For the text-containing cell, return its midpoint in [X, Y] coordinate format. 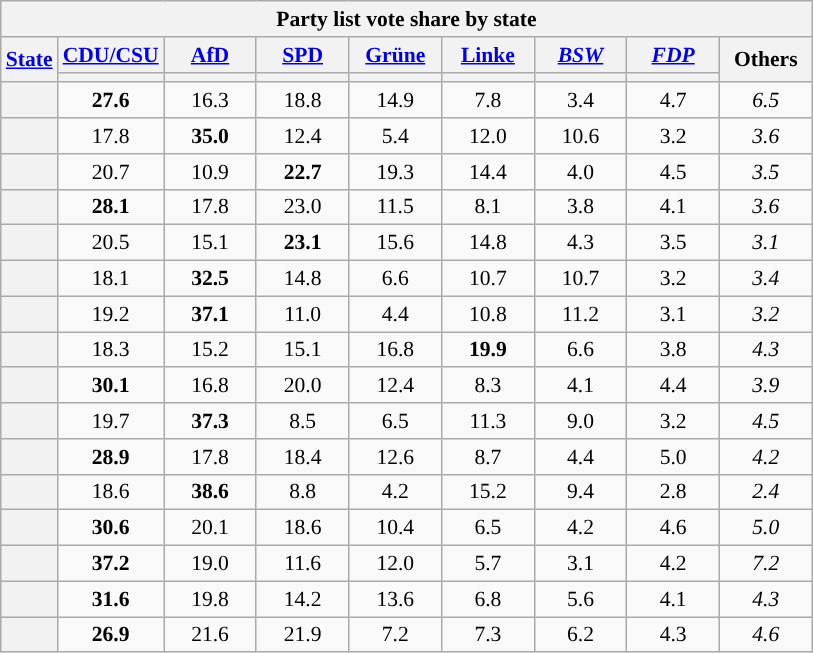
State [30, 60]
15.6 [396, 243]
16.3 [210, 101]
18.3 [111, 350]
10.8 [488, 314]
8.7 [488, 457]
Grüne [396, 55]
BSW [580, 55]
18.1 [111, 279]
8.8 [302, 492]
20.7 [111, 172]
Others [766, 60]
14.9 [396, 101]
Party list vote share by state [406, 19]
32.5 [210, 279]
20.1 [210, 528]
4.7 [674, 101]
7.8 [488, 101]
5.4 [396, 136]
FDP [674, 55]
19.2 [111, 314]
3.9 [766, 386]
37.3 [210, 421]
10.6 [580, 136]
CDU/CSU [111, 55]
21.9 [302, 635]
12.6 [396, 457]
4.0 [580, 172]
14.4 [488, 172]
38.6 [210, 492]
19.8 [210, 599]
30.6 [111, 528]
13.6 [396, 599]
20.0 [302, 386]
11.3 [488, 421]
18.8 [302, 101]
28.9 [111, 457]
21.6 [210, 635]
2.4 [766, 492]
18.4 [302, 457]
35.0 [210, 136]
20.5 [111, 243]
6.2 [580, 635]
11.6 [302, 564]
19.3 [396, 172]
8.3 [488, 386]
19.9 [488, 350]
5.7 [488, 564]
5.6 [580, 599]
AfD [210, 55]
26.9 [111, 635]
31.6 [111, 599]
11.2 [580, 314]
27.6 [111, 101]
19.0 [210, 564]
22.7 [302, 172]
10.4 [396, 528]
8.5 [302, 421]
14.2 [302, 599]
Linke [488, 55]
23.1 [302, 243]
7.3 [488, 635]
23.0 [302, 207]
30.1 [111, 386]
2.8 [674, 492]
SPD [302, 55]
11.5 [396, 207]
6.8 [488, 599]
28.1 [111, 207]
37.1 [210, 314]
37.2 [111, 564]
9.0 [580, 421]
19.7 [111, 421]
9.4 [580, 492]
11.0 [302, 314]
8.1 [488, 207]
10.9 [210, 172]
